Identify which cell holds the provided text, then report its [X, Y] central coordinate. 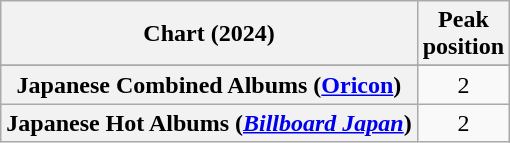
Japanese Hot Albums (Billboard Japan) [209, 123]
Chart (2024) [209, 34]
Japanese Combined Albums (Oricon) [209, 85]
Peakposition [463, 34]
